Locate the cell with the specified text and output its (x, y) center coordinate. 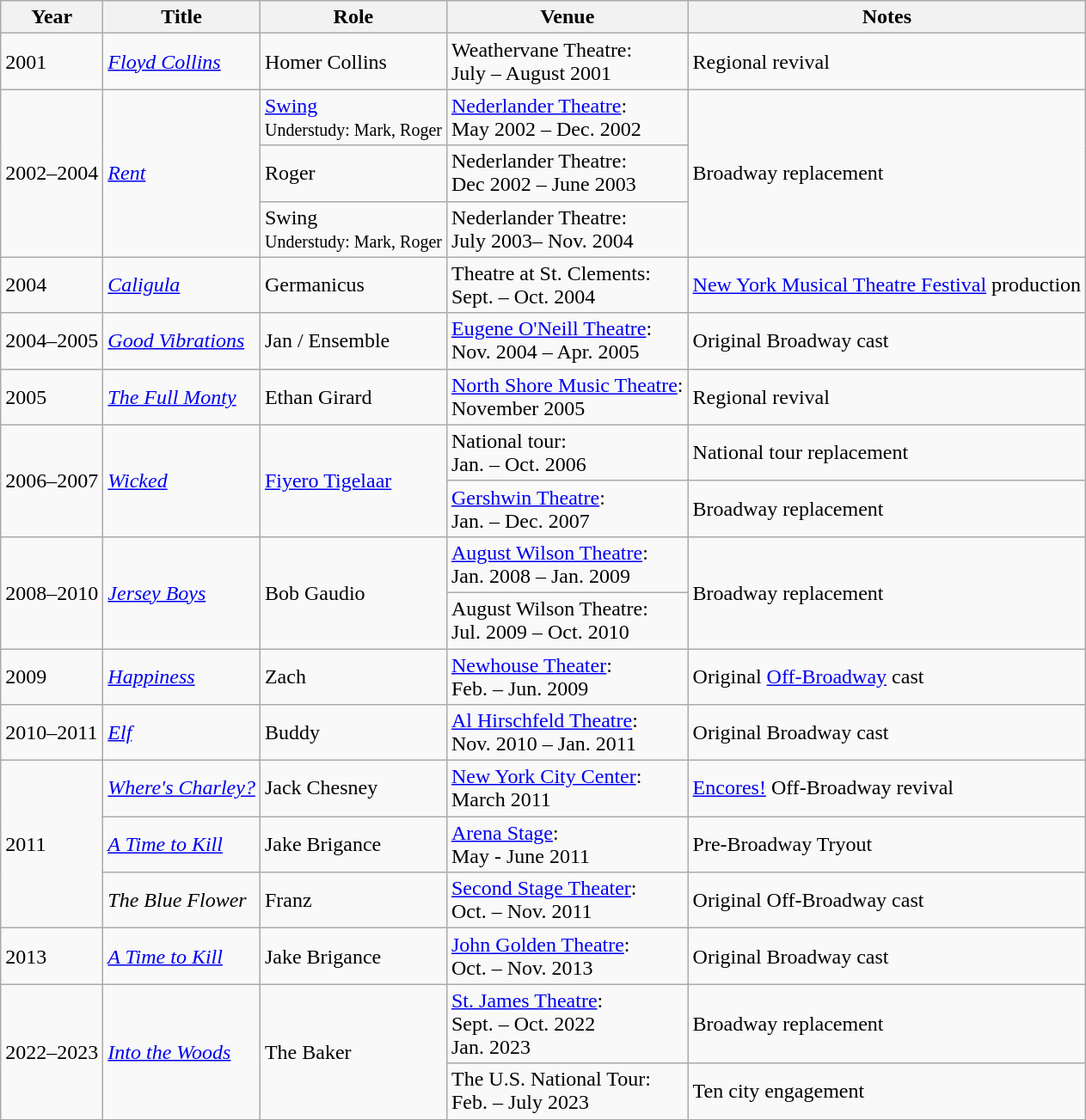
Homer Collins (353, 62)
2005 (52, 397)
2001 (52, 62)
Pre-Broadway Tryout (887, 844)
Where's Charley? (182, 789)
Jan / Ensemble (353, 340)
Nederlander Theatre:July 2003– Nov. 2004 (568, 229)
North Shore Music Theatre:November 2005 (568, 397)
The Baker (353, 1052)
Year (52, 17)
Wicked (182, 480)
The Blue Flower (182, 901)
Rent (182, 174)
Fiyero Tigelaar (353, 480)
2004 (52, 285)
New York Musical Theatre Festival production (887, 285)
2009 (52, 676)
2006–2007 (52, 480)
2008–2010 (52, 592)
Happiness (182, 676)
Notes (887, 17)
Role (353, 17)
Title (182, 17)
Elf (182, 732)
Newhouse Theater:Feb. – Jun. 2009 (568, 676)
2011 (52, 844)
2022–2023 (52, 1052)
Venue (568, 17)
Weathervane Theatre:July – August 2001 (568, 62)
2013 (52, 956)
2004–2005 (52, 340)
Nederlander Theatre:Dec 2002 – June 2003 (568, 174)
Ten city engagement (887, 1092)
New York City Center:March 2011 (568, 789)
National tour replacement (887, 452)
Encores! Off-Broadway revival (887, 789)
Second Stage Theater:Oct. – Nov. 2011 (568, 901)
Roger (353, 174)
Bob Gaudio (353, 592)
Buddy (353, 732)
Franz (353, 901)
Jersey Boys (182, 592)
2010–2011 (52, 732)
National tour:Jan. – Oct. 2006 (568, 452)
Jack Chesney (353, 789)
Good Vibrations (182, 340)
St. James Theatre:Sept. – Oct. 2022Jan. 2023 (568, 1024)
The Full Monty (182, 397)
2002–2004 (52, 174)
John Golden Theatre:Oct. – Nov. 2013 (568, 956)
Floyd Collins (182, 62)
Nederlander Theatre:May 2002 – Dec. 2002 (568, 117)
Eugene O'Neill Theatre:Nov. 2004 – Apr. 2005 (568, 340)
August Wilson Theatre:Jul. 2009 – Oct. 2010 (568, 621)
The U.S. National Tour:Feb. – July 2023 (568, 1092)
Zach (353, 676)
Theatre at St. Clements:Sept. – Oct. 2004 (568, 285)
Gershwin Theatre:Jan. – Dec. 2007 (568, 509)
Into the Woods (182, 1052)
Caligula (182, 285)
Germanicus (353, 285)
Al Hirschfeld Theatre:Nov. 2010 – Jan. 2011 (568, 732)
Ethan Girard (353, 397)
August Wilson Theatre:Jan. 2008 – Jan. 2009 (568, 564)
Arena Stage:May - June 2011 (568, 844)
